Return the [X, Y] coordinate for the center point of the cell that contains the specified text.  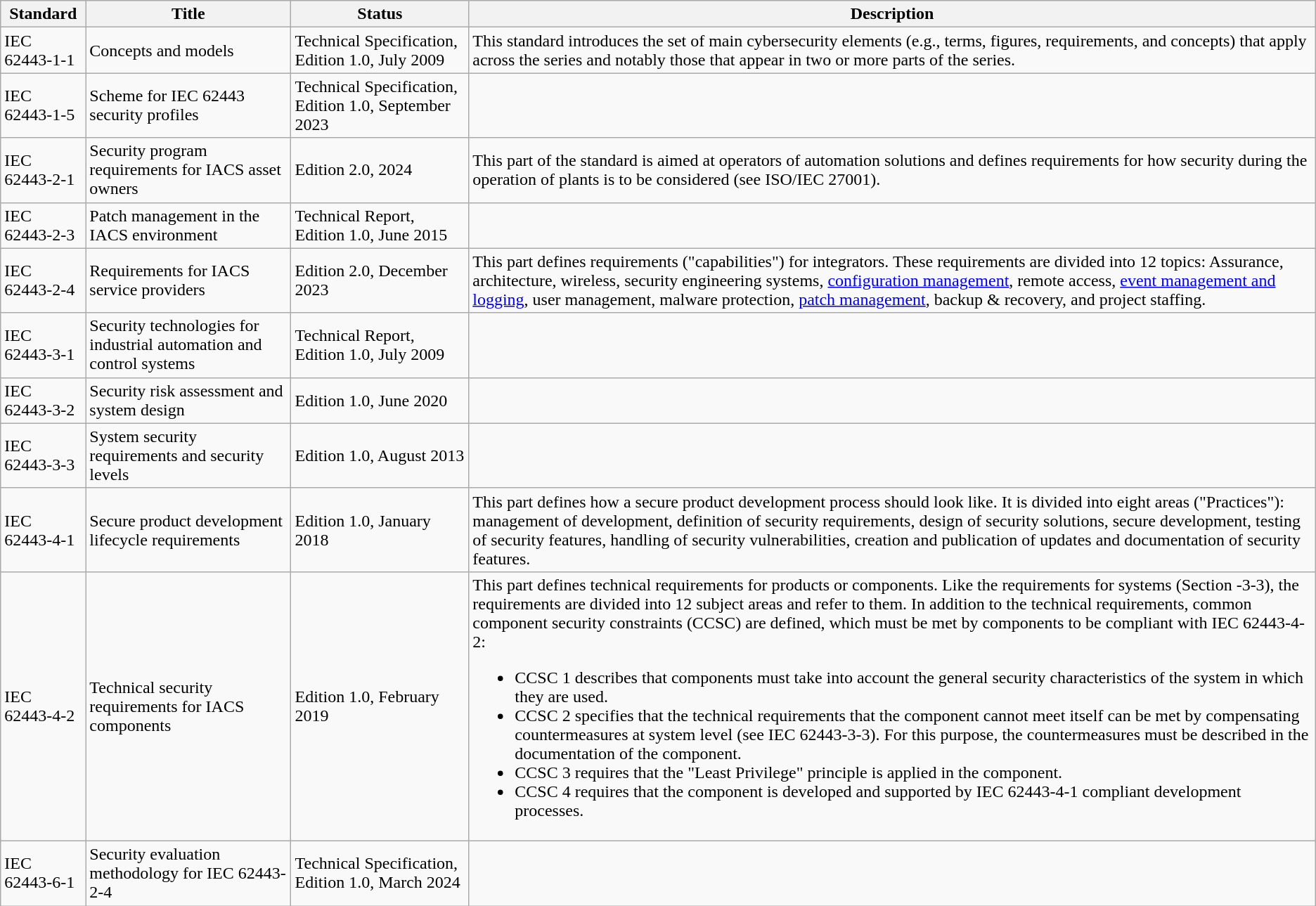
Technical Report, Edition 1.0, June 2015 [380, 225]
Standard [44, 14]
IEC 62443-6-1 [44, 873]
Edition 1.0, January 2018 [380, 530]
Scheme for IEC 62443 security profiles [188, 105]
Secure product development lifecycle requirements [188, 530]
IEC 62443-2-3 [44, 225]
Technical Report, Edition 1.0, July 2009 [380, 345]
Technical Specification, Edition 1.0, September 2023 [380, 105]
Description [892, 14]
IEC 62443-4-1 [44, 530]
Technical Specification, Edition 1.0, March 2024 [380, 873]
Edition 1.0, June 2020 [380, 401]
Title [188, 14]
IEC 62443-1-5 [44, 105]
Security program requirements for IACS asset owners [188, 170]
IEC 62443-2-4 [44, 280]
IEC 62443-2-1 [44, 170]
IEC 62443-3-1 [44, 345]
Concepts and models [188, 51]
Edition 1.0, February 2019 [380, 706]
Edition 1.0, August 2013 [380, 455]
Security risk assessment and system design [188, 401]
IEC 62443-3-2 [44, 401]
IEC 62443-3-3 [44, 455]
Status [380, 14]
Requirements for IACS service providers [188, 280]
System security requirements and security levels [188, 455]
Edition 2.0, 2024 [380, 170]
IEC 62443-4-2 [44, 706]
Security evaluation methodology for IEC 62443-2-4 [188, 873]
Technical security requirements for IACS components [188, 706]
Security technologies for industrial automation and control systems [188, 345]
Patch management in the IACS environment [188, 225]
Edition 2.0, December 2023 [380, 280]
Technical Specification, Edition 1.0, July 2009 [380, 51]
IEC 62443-1-1 [44, 51]
